Determine the (x, y) coordinate at the center of the cell enclosing the given text.  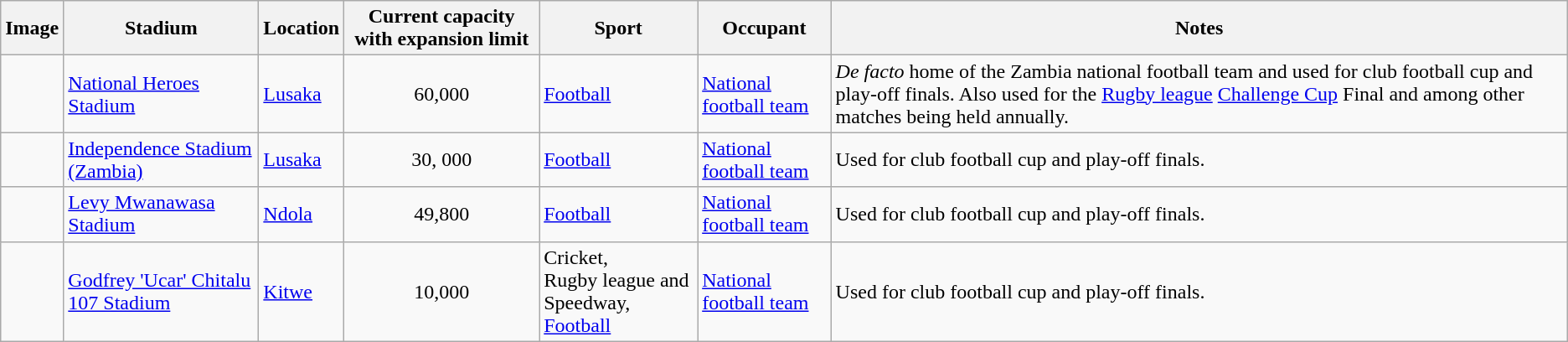
49,800 (442, 215)
60,000 (442, 94)
30, 000 (442, 159)
Stadium (161, 28)
Sport (618, 28)
10,000 (442, 292)
Location (302, 28)
Cricket, Rugby league and Speedway, Football (618, 292)
Independence Stadium (Zambia) (161, 159)
Occupant (764, 28)
National Heroes Stadium (161, 94)
Ndola (302, 215)
Kitwe (302, 292)
Godfrey 'Ucar' Chitalu 107 Stadium (161, 292)
Image (32, 28)
Levy Mwanawasa Stadium (161, 215)
Notes (1199, 28)
Current capacity with expansion limit (442, 28)
